Provide the (X, Y) coordinate of the cell's center where the given text is located.  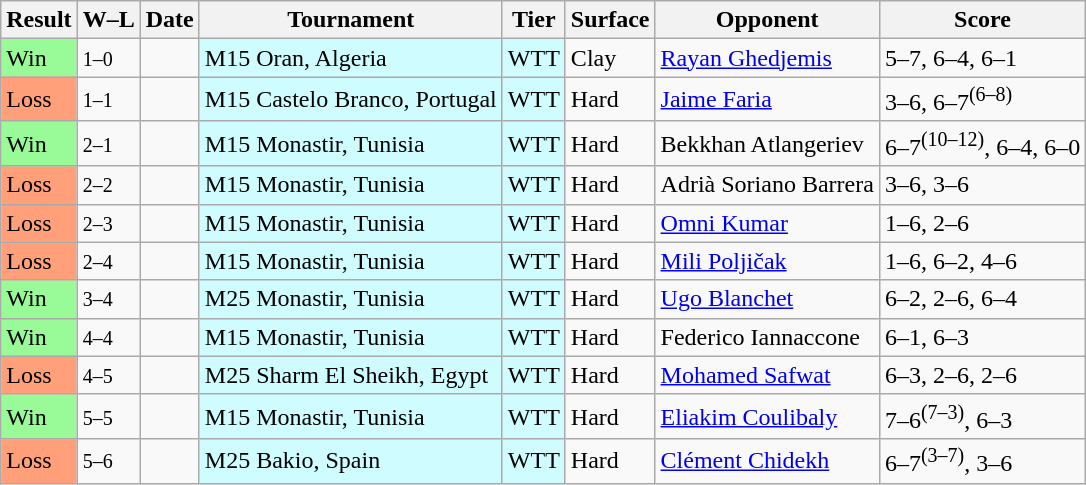
M25 Bakio, Spain (350, 462)
4–5 (108, 375)
Tier (534, 20)
Omni Kumar (767, 223)
6–3, 2–6, 2–6 (982, 375)
4–4 (108, 337)
Score (982, 20)
Mohamed Safwat (767, 375)
6–1, 6–3 (982, 337)
1–6, 2–6 (982, 223)
Clay (610, 58)
Adrià Soriano Barrera (767, 185)
Clément Chidekh (767, 462)
W–L (108, 20)
1–6, 6–2, 4–6 (982, 261)
6–7(3–7), 3–6 (982, 462)
Federico Iannaccone (767, 337)
5–7, 6–4, 6–1 (982, 58)
3–4 (108, 299)
M25 Sharm El Sheikh, Egypt (350, 375)
M25 Monastir, Tunisia (350, 299)
5–6 (108, 462)
2–3 (108, 223)
1–1 (108, 100)
2–1 (108, 144)
Result (39, 20)
1–0 (108, 58)
7–6(7–3), 6–3 (982, 416)
M15 Castelo Branco, Portugal (350, 100)
Surface (610, 20)
6–2, 2–6, 6–4 (982, 299)
Ugo Blanchet (767, 299)
Jaime Faria (767, 100)
5–5 (108, 416)
Date (170, 20)
Eliakim Coulibaly (767, 416)
2–2 (108, 185)
Tournament (350, 20)
Bekkhan Atlangeriev (767, 144)
Mili Poljičak (767, 261)
Rayan Ghedjemis (767, 58)
3–6, 6–7(6–8) (982, 100)
6–7(10–12), 6–4, 6–0 (982, 144)
2–4 (108, 261)
3–6, 3–6 (982, 185)
M15 Oran, Algeria (350, 58)
Opponent (767, 20)
